Return the (X, Y) coordinate for the center point of the cell that contains the specified text.  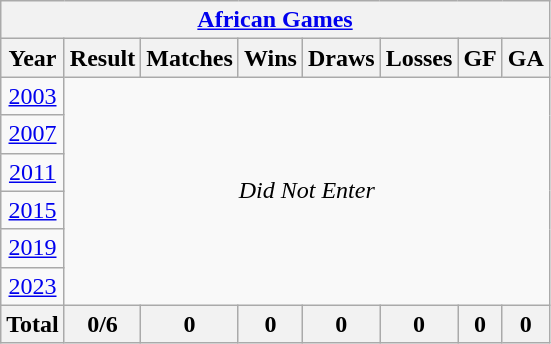
GF (480, 58)
0/6 (102, 324)
Wins (270, 58)
Year (33, 58)
Draws (341, 58)
African Games (276, 20)
2015 (33, 210)
Losses (419, 58)
Matches (190, 58)
2011 (33, 172)
Result (102, 58)
Did Not Enter (306, 191)
2023 (33, 286)
2019 (33, 248)
Total (33, 324)
2007 (33, 134)
GA (526, 58)
2003 (33, 96)
